Capture the cell that displays the provided text and extract its [x, y] central coordinate. 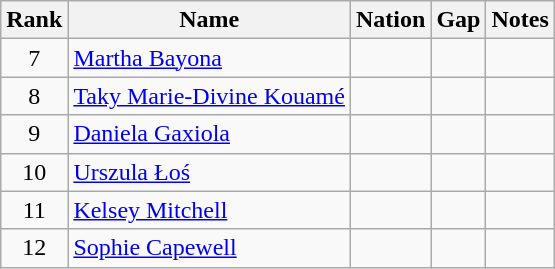
Martha Bayona [210, 58]
Rank [34, 20]
Urszula Łoś [210, 172]
Sophie Capewell [210, 248]
Taky Marie-Divine Kouamé [210, 96]
Daniela Gaxiola [210, 134]
Kelsey Mitchell [210, 210]
11 [34, 210]
Notes [520, 20]
12 [34, 248]
9 [34, 134]
7 [34, 58]
Nation [390, 20]
10 [34, 172]
Name [210, 20]
Gap [458, 20]
8 [34, 96]
